Find where the given text appears and provide that cell's center as (X, Y) coordinate. 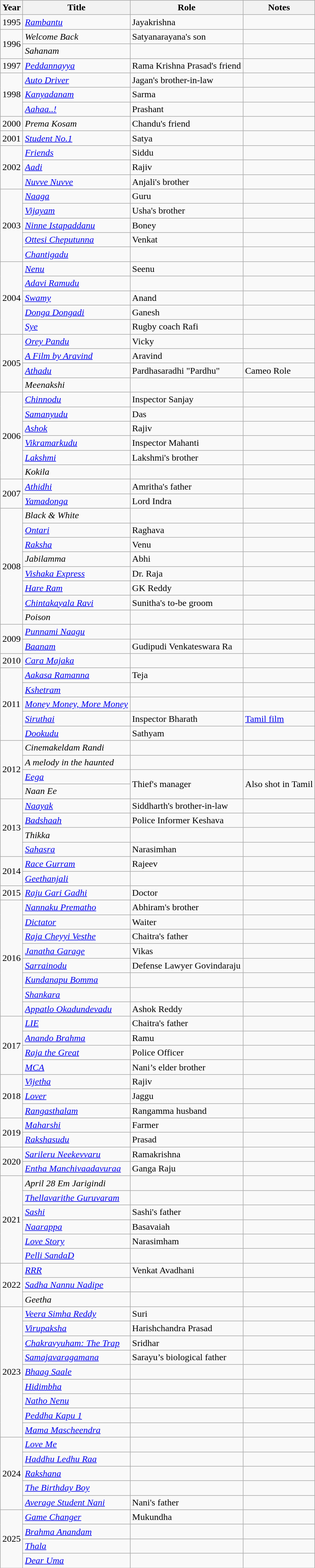
Average Student Nani (76, 1502)
Aakasa Ramanna (76, 675)
Eega (76, 777)
The Birthday Boy (76, 1488)
Dr. Raja (187, 574)
Inspector Sanjay (187, 399)
2003 (11, 225)
Brahma Anandam (76, 1531)
Mukundha (187, 1517)
Sarrainodu (76, 966)
Police Officer (187, 1052)
Friends (76, 153)
Raja the Great (76, 1052)
Bhaag Saale (76, 1372)
Lover (76, 1096)
Rakshasudu (76, 1140)
Athidhi (76, 487)
2009 (11, 639)
Shankara (76, 994)
2005 (11, 363)
1998 (11, 95)
Cameo Role (279, 370)
Vikramarkudu (76, 443)
Vikas (187, 951)
Cinemakeldam Randi (76, 748)
1997 (11, 66)
Sarileru Neekevvaru (76, 1154)
Sashi's father (187, 1212)
Meenakshi (76, 385)
A melody in the haunted (76, 762)
Waiter (187, 922)
Basavaiah (187, 1227)
Usha's brother (187, 211)
Anjali's brother (187, 182)
Swamy (76, 298)
Rambantu (76, 22)
Abhi (187, 559)
Role (187, 8)
Sarayu’s biological father (187, 1358)
Ashok (76, 429)
2013 (11, 827)
Peddha Kapu 1 (76, 1415)
Sahasra (76, 849)
Maharshi (76, 1125)
Siruthai (76, 719)
Sunitha's to-be groom (187, 602)
2015 (11, 893)
Prashant (187, 109)
2023 (11, 1372)
2024 (11, 1473)
Defense Lawyer Govindaraju (187, 966)
Naarappa (76, 1227)
2016 (11, 958)
Sarma (187, 95)
2017 (11, 1045)
Anand (187, 298)
Dookudu (76, 733)
2025 (11, 1539)
2018 (11, 1096)
Samanyudu (76, 414)
Race Gurram (76, 864)
Narasimham (187, 1241)
Siddu (187, 153)
Geetha (76, 1299)
Satyanarayana's son (187, 37)
Boney (187, 225)
Notes (279, 8)
1996 (11, 44)
Lakshmi (76, 458)
Chakravyuham: The Trap (76, 1343)
Ganesh (187, 312)
1995 (11, 22)
Nuvve Nuvve (76, 182)
Athadu (76, 370)
Kshetram (76, 690)
Student No.1 (76, 138)
Raghava (187, 530)
Das (187, 414)
Donga Dongadi (76, 312)
Game Changer (76, 1517)
LIE (76, 1023)
Kokila (76, 472)
Entha Manchivaadavuraa (76, 1169)
Gudipudi Venkateswara Ra (187, 646)
Ganga Raju (187, 1169)
Jagan's brother-in-law (187, 80)
Welcome Back (76, 37)
Ottesi Cheputunna (76, 240)
Samajavaragamana (76, 1358)
Chandu's friend (187, 124)
Virupaksha (76, 1328)
Hidimbha (76, 1386)
Venu (187, 545)
Suri (187, 1314)
Chantigadu (76, 254)
Vijetha (76, 1081)
Haddhu Ledhu Raa (76, 1459)
Punnami Naagu (76, 631)
Rakshana (76, 1473)
Venkat (187, 240)
Ramu (187, 1038)
Naayak (76, 806)
Nenu (76, 269)
Inspector Bharath (187, 719)
Harishchandra Prasad (187, 1328)
Naaga (76, 196)
Guru (187, 196)
Mama Mascheendra (76, 1430)
Farmer (187, 1125)
Rangasthalam (76, 1111)
Auto Driver (76, 80)
Raja Cheyyi Vesthe (76, 937)
Sathyam (187, 733)
2006 (11, 435)
Aadi (76, 167)
Pelli SandaD (76, 1256)
Baanam (76, 646)
Ashok Reddy (187, 1009)
Lakshmi's brother (187, 458)
Love Me (76, 1444)
Sadha Nannu Nadipe (76, 1285)
Vicky (187, 341)
Lord Indra (187, 501)
Rangamma husband (187, 1111)
Dear Uma (76, 1560)
GK Reddy (187, 588)
Poison (76, 617)
Doctor (187, 893)
Jayakrishna (187, 22)
Police Informer Keshava (187, 820)
2020 (11, 1162)
Prasad (187, 1140)
Rama Krishna Prasad's friend (187, 66)
Nannaku Prematho (76, 908)
Thellavarithe Guruvaram (76, 1198)
Satya (187, 138)
Aravind (187, 356)
Raju Gari Gadhi (76, 893)
2010 (11, 661)
Chinnodu (76, 399)
Money Money, More Money (76, 704)
Raksha (76, 545)
2002 (11, 167)
Teja (187, 675)
A Film by Aravind (76, 356)
Yamadonga (76, 501)
Thief's manager (187, 784)
Aahaa..! (76, 109)
Thikka (76, 835)
Seenu (187, 269)
Black & White (76, 516)
Also shot in Tamil (279, 784)
Adavi Ramudu (76, 283)
Inspector Mahanti (187, 443)
Jabilamma (76, 559)
Ramakrishna (187, 1154)
2008 (11, 566)
Orey Pandu (76, 341)
Peddannayya (76, 66)
Cara Majaka (76, 661)
Jaggu (187, 1096)
MCA (76, 1067)
Anando Brahma (76, 1038)
Hare Ram (76, 588)
2007 (11, 494)
Thala (76, 1546)
Rugby coach Rafi (187, 327)
Ninne Istapaddanu (76, 225)
Geethanjali (76, 878)
Appatlo Okadundevadu (76, 1009)
2012 (11, 770)
2004 (11, 298)
Veera Simha Reddy (76, 1314)
Sye (76, 327)
April 28 Em Jarigindi (76, 1183)
2001 (11, 138)
Nani’s elder brother (187, 1067)
Chintakayala Ravi (76, 602)
Narasimhan (187, 849)
Janatha Garage (76, 951)
Naan Ee (76, 791)
2021 (11, 1219)
Pardhasaradhi "Pardhu" (187, 370)
Abhiram's brother (187, 908)
Year (11, 8)
Rajeev (187, 864)
Title (76, 8)
Sridhar (187, 1343)
Kanyadanam (76, 95)
Tamil film (279, 719)
Ontari (76, 530)
Vijayam (76, 211)
Badshaah (76, 820)
2022 (11, 1285)
Amritha's father (187, 487)
RRR (76, 1270)
Prema Kosam (76, 124)
Sahanam (76, 51)
Nani's father (187, 1502)
Natho Nenu (76, 1401)
2014 (11, 871)
2011 (11, 704)
2019 (11, 1133)
Vishaka Express (76, 574)
Dictator (76, 922)
Love Story (76, 1241)
Kundanapu Bomma (76, 980)
Venkat Avadhani (187, 1270)
Siddharth's brother-in-law (187, 806)
Sashi (76, 1212)
2000 (11, 124)
